Identify which cell holds the provided text, then report its (x, y) central coordinate. 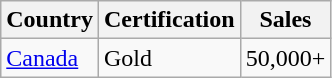
Sales (286, 20)
Canada (50, 58)
50,000+ (286, 58)
Gold (169, 58)
Certification (169, 20)
Country (50, 20)
